For the text-containing cell, return its midpoint in [x, y] coordinate format. 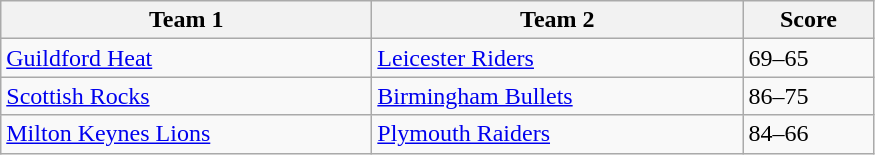
69–65 [808, 58]
Leicester Riders [558, 58]
Score [808, 20]
Scottish Rocks [186, 96]
Team 1 [186, 20]
84–66 [808, 134]
Milton Keynes Lions [186, 134]
86–75 [808, 96]
Plymouth Raiders [558, 134]
Guildford Heat [186, 58]
Birmingham Bullets [558, 96]
Team 2 [558, 20]
